Return [x, y] of the center of cell containing provided text 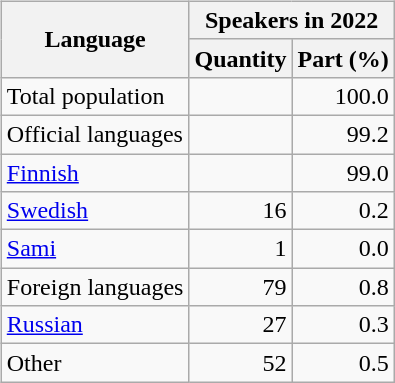
Language [95, 39]
0.5 [343, 363]
52 [240, 363]
Russian [95, 325]
0.3 [343, 325]
Quantity [240, 58]
Foreign languages [95, 287]
99.0 [343, 173]
99.2 [343, 134]
16 [240, 211]
Official languages [95, 134]
Finnish [95, 173]
0.2 [343, 211]
Other [95, 363]
Part (%) [343, 58]
100.0 [343, 96]
Total population [95, 96]
Sami [95, 249]
0.8 [343, 287]
1 [240, 249]
27 [240, 325]
Speakers in 2022 [292, 20]
Swedish [95, 211]
0.0 [343, 249]
79 [240, 287]
